Find where the given text appears and provide that cell's center as (x, y) coordinate. 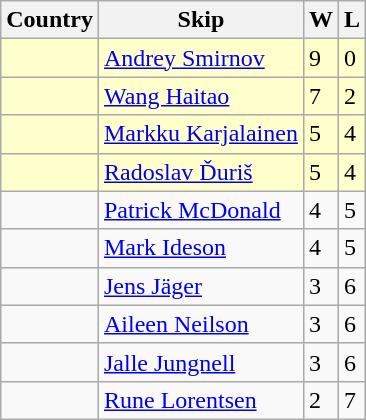
Aileen Neilson (200, 324)
Markku Karjalainen (200, 134)
9 (320, 58)
Jens Jäger (200, 286)
Mark Ideson (200, 248)
Rune Lorentsen (200, 400)
Country (50, 20)
Wang Haitao (200, 96)
W (320, 20)
Patrick McDonald (200, 210)
Jalle Jungnell (200, 362)
L (352, 20)
Radoslav Ďuriš (200, 172)
Andrey Smirnov (200, 58)
0 (352, 58)
Skip (200, 20)
